Search for the cell housing the specified text and yield its [X, Y] center coordinate. 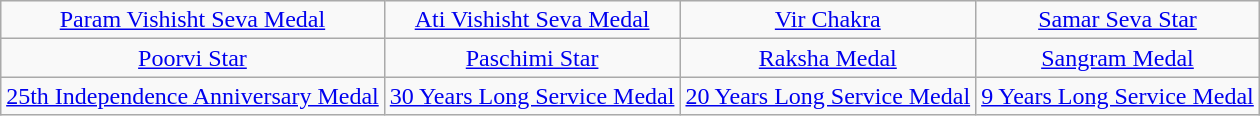
Paschimi Star [532, 58]
Sangram Medal [1118, 58]
20 Years Long Service Medal [828, 96]
Param Vishisht Seva Medal [193, 20]
Raksha Medal [828, 58]
Samar Seva Star [1118, 20]
Ati Vishisht Seva Medal [532, 20]
9 Years Long Service Medal [1118, 96]
25th Independence Anniversary Medal [193, 96]
30 Years Long Service Medal [532, 96]
Poorvi Star [193, 58]
Vir Chakra [828, 20]
